Extract the [X, Y] coordinate from the center of the cell holding the provided text.  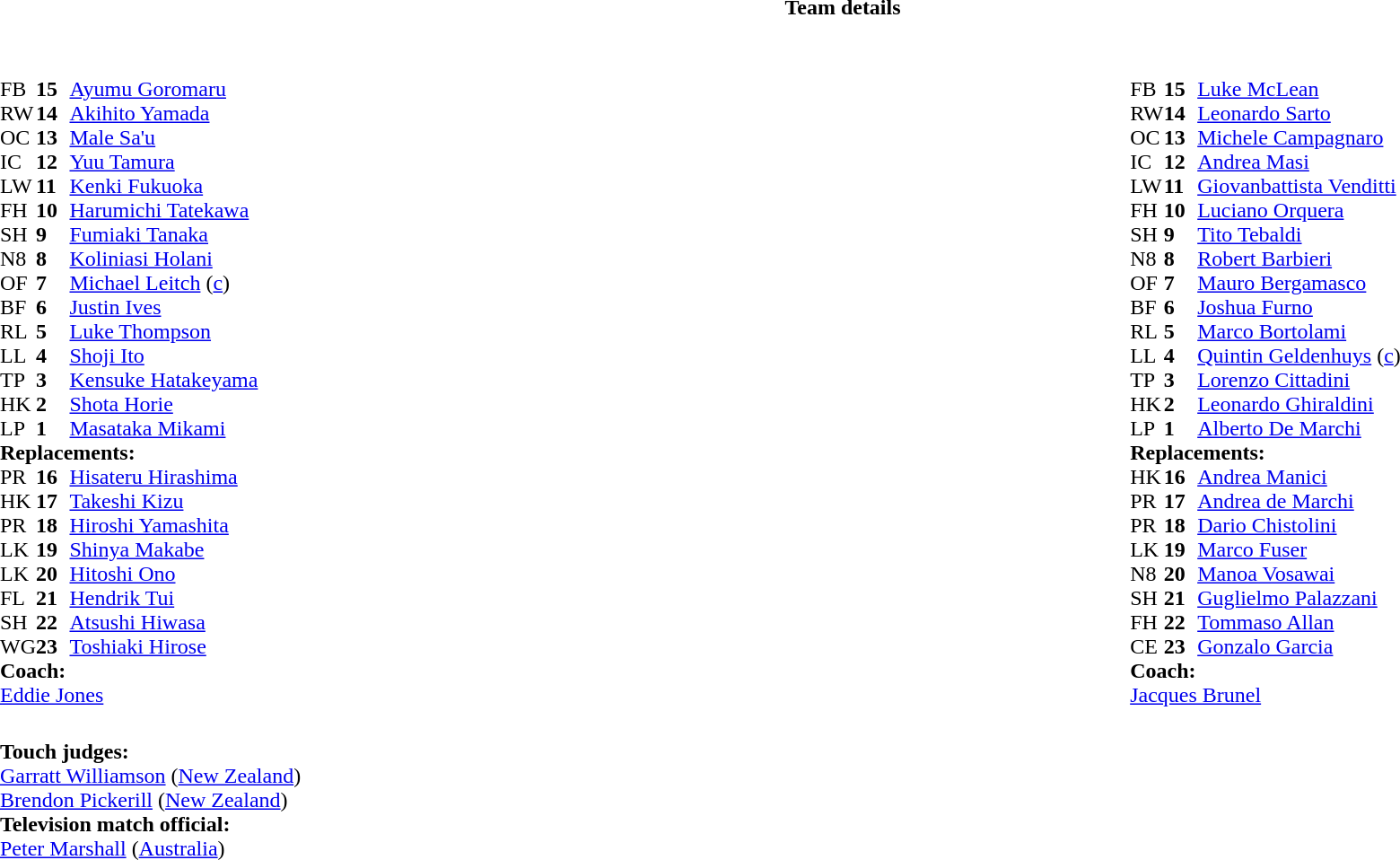
Michael Leitch (c) [163, 284]
Hitoshi Ono [163, 575]
Atsushi Hiwasa [163, 623]
Toshiaki Hirose [163, 646]
Masataka Mikami [163, 429]
WG [18, 646]
Shinya Makabe [163, 549]
FL [18, 598]
Ayumu Goromaru [163, 90]
Shota Horie [163, 404]
Akihito Yamada [163, 113]
Takeshi Kizu [163, 501]
Yuu Tamura [163, 162]
Eddie Jones [129, 695]
CE [1147, 646]
Hendrik Tui [163, 598]
Justin Ives [163, 307]
Replacements: [129, 452]
Hiroshi Yamashita [163, 526]
Male Sa'u [163, 138]
Fumiaki Tanaka [163, 235]
Kenki Fukuoka [163, 187]
Koliniasi Holani [163, 259]
Coach: [129, 671]
Harumichi Tatekawa [163, 210]
Kensuke Hatakeyama [163, 381]
Luke Thompson [163, 332]
Shoji Ito [163, 355]
Hisateru Hirashima [163, 478]
